Detect which cell encompasses the target text, then output its (X, Y) center coordinate. 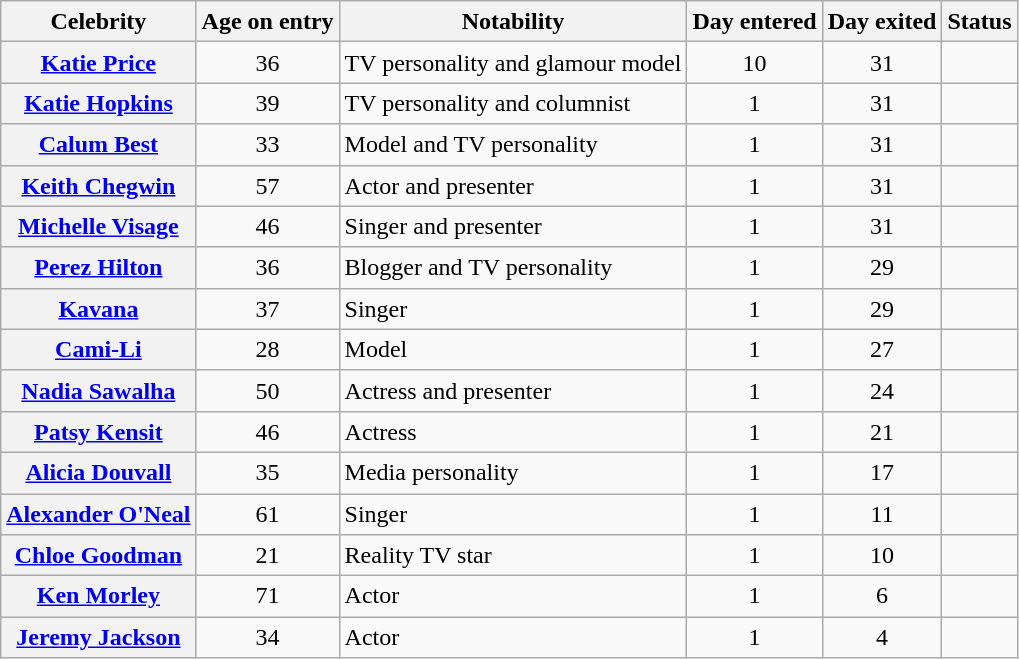
39 (268, 104)
Patsy Kensit (98, 432)
TV personality and glamour model (513, 62)
4 (882, 638)
71 (268, 596)
Notability (513, 22)
Keith Chegwin (98, 186)
Actor and presenter (513, 186)
Jeremy Jackson (98, 638)
Cami-Li (98, 350)
35 (268, 472)
61 (268, 514)
17 (882, 472)
Actress (513, 432)
24 (882, 390)
Alicia Douvall (98, 472)
27 (882, 350)
Perez Hilton (98, 268)
Katie Hopkins (98, 104)
Blogger and TV personality (513, 268)
Celebrity (98, 22)
Ken Morley (98, 596)
37 (268, 308)
Chloe Goodman (98, 556)
Actress and presenter (513, 390)
57 (268, 186)
Day exited (882, 22)
Singer and presenter (513, 226)
Model and TV personality (513, 144)
Status (980, 22)
50 (268, 390)
Age on entry (268, 22)
28 (268, 350)
33 (268, 144)
Alexander O'Neal (98, 514)
6 (882, 596)
Katie Price (98, 62)
Kavana (98, 308)
Nadia Sawalha (98, 390)
Media personality (513, 472)
Day entered (754, 22)
Reality TV star (513, 556)
34 (268, 638)
TV personality and columnist (513, 104)
Calum Best (98, 144)
11 (882, 514)
Model (513, 350)
Michelle Visage (98, 226)
